Return the [x, y] coordinate for the center point of the cell that contains the specified text.  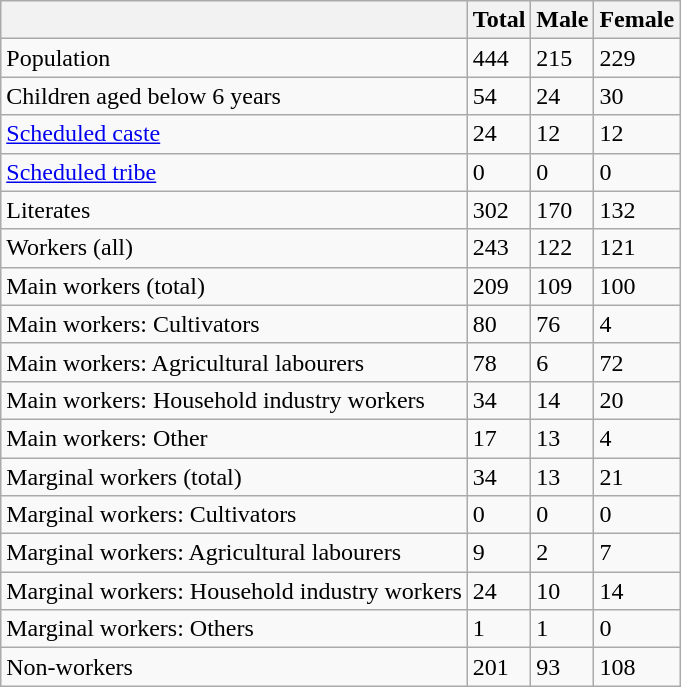
7 [637, 553]
229 [637, 58]
Marginal workers: Others [234, 629]
Workers (all) [234, 248]
Marginal workers: Cultivators [234, 515]
170 [562, 210]
Marginal workers: Agricultural labourers [234, 553]
72 [637, 362]
2 [562, 553]
Children aged below 6 years [234, 96]
121 [637, 248]
17 [499, 438]
Marginal workers: Household industry workers [234, 591]
76 [562, 324]
Female [637, 20]
108 [637, 667]
30 [637, 96]
132 [637, 210]
302 [499, 210]
Population [234, 58]
80 [499, 324]
Main workers: Household industry workers [234, 400]
21 [637, 477]
Main workers: Other [234, 438]
100 [637, 286]
Main workers: Agricultural labourers [234, 362]
Marginal workers (total) [234, 477]
Literates [234, 210]
20 [637, 400]
6 [562, 362]
Non-workers [234, 667]
122 [562, 248]
201 [499, 667]
Total [499, 20]
Scheduled caste [234, 134]
9 [499, 553]
Main workers (total) [234, 286]
Male [562, 20]
93 [562, 667]
243 [499, 248]
78 [499, 362]
Scheduled tribe [234, 172]
444 [499, 58]
215 [562, 58]
209 [499, 286]
109 [562, 286]
Main workers: Cultivators [234, 324]
10 [562, 591]
54 [499, 96]
